Locate the cell with the specified text and output its [x, y] center coordinate. 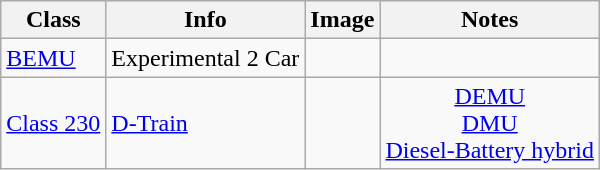
Notes [490, 20]
Image [342, 20]
Info [206, 20]
BEMU [54, 58]
Class [54, 20]
D-Train [206, 123]
DEMUDMUDiesel-Battery hybrid [490, 123]
Experimental 2 Car [206, 58]
Class 230 [54, 123]
